Pinpoint the cell where the given text exists, returning its [x, y] midpoint coordinate. 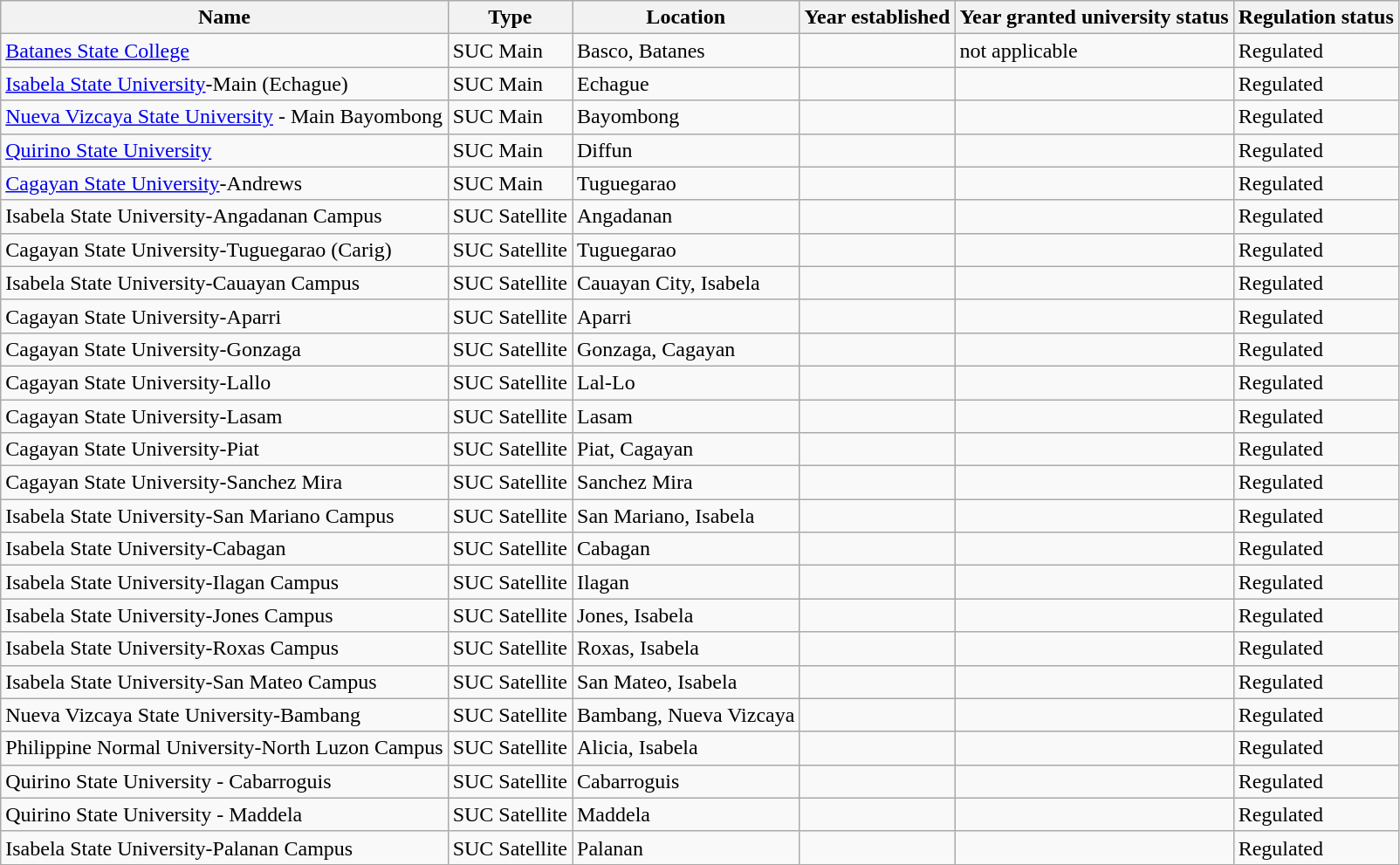
Isabela State University-Roxas Campus [224, 649]
Cagayan State University-Aparri [224, 316]
Jones, Isabela [686, 615]
Echague [686, 84]
Isabela State University-San Mateo Campus [224, 682]
Nueva Vizcaya State University - Main Bayombong [224, 117]
Cagayan State University-Lasam [224, 416]
Isabela State University-Ilagan Campus [224, 582]
Cauayan City, Isabela [686, 283]
Cagayan State University-Piat [224, 450]
Maddela [686, 814]
Angadanan [686, 216]
Gonzaga, Cagayan [686, 349]
Bambang, Nueva Vizcaya [686, 715]
Year granted university status [1095, 17]
Cagayan State University-Andrews [224, 183]
Nueva Vizcaya State University-Bambang [224, 715]
Alicia, Isabela [686, 748]
Quirino State University - Cabarroguis [224, 781]
Isabela State University-Palanan Campus [224, 848]
Philippine Normal University-North Luzon Campus [224, 748]
Quirino State University - Maddela [224, 814]
Palanan [686, 848]
Sanchez Mira [686, 483]
Isabela State University-Jones Campus [224, 615]
Isabela State University-Cauayan Campus [224, 283]
Batanes State College [224, 51]
Aparri [686, 316]
Basco, Batanes [686, 51]
Cabarroguis [686, 781]
Regulation status [1316, 17]
Isabela State University-Main (Echague) [224, 84]
not applicable [1095, 51]
Lal-Lo [686, 382]
Diffun [686, 150]
Bayombong [686, 117]
Quirino State University [224, 150]
Lasam [686, 416]
Isabela State University-Cabagan [224, 549]
Type [510, 17]
Location [686, 17]
Cagayan State University-Tuguegarao (Carig) [224, 250]
Isabela State University-San Mariano Campus [224, 516]
Cagayan State University-Lallo [224, 382]
Roxas, Isabela [686, 649]
Ilagan [686, 582]
San Mateo, Isabela [686, 682]
Isabela State University-Angadanan Campus [224, 216]
Piat, Cagayan [686, 450]
Name [224, 17]
Cagayan State University-Sanchez Mira [224, 483]
San Mariano, Isabela [686, 516]
Cabagan [686, 549]
Cagayan State University-Gonzaga [224, 349]
Year established [877, 17]
